Capture the cell that displays the provided text and extract its [x, y] central coordinate. 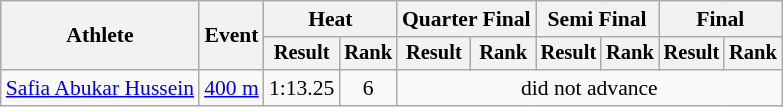
Athlete [100, 36]
Event [232, 36]
400 m [232, 88]
Semi Final [598, 19]
did not advance [590, 88]
Heat [330, 19]
Final [720, 19]
Safia Abukar Hussein [100, 88]
Quarter Final [466, 19]
6 [368, 88]
1:13.25 [302, 88]
